Identify which cell holds the provided text, then report its (X, Y) central coordinate. 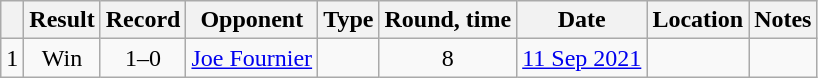
Location (698, 20)
1 (12, 58)
Type (348, 20)
1–0 (143, 58)
Opponent (252, 20)
Round, time (448, 20)
Notes (783, 20)
Record (143, 20)
8 (448, 58)
Joe Fournier (252, 58)
Date (582, 20)
Win (62, 58)
Result (62, 20)
11 Sep 2021 (582, 58)
